Detect which cell encompasses the target text, then output its (X, Y) center coordinate. 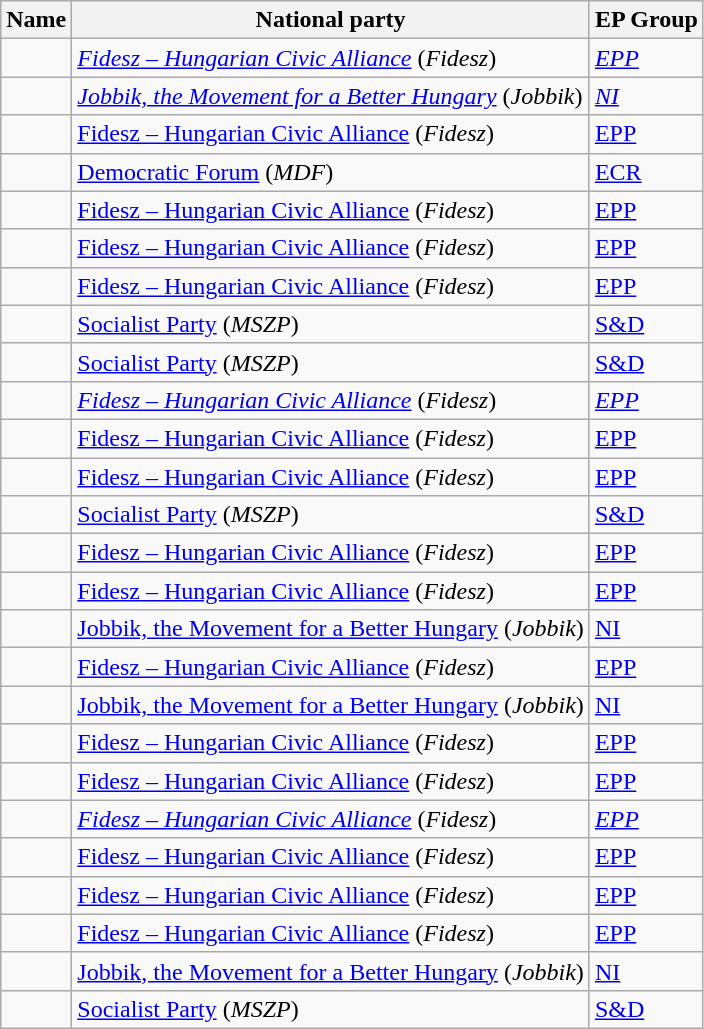
National party (331, 20)
Name (36, 20)
Democratic Forum (MDF) (331, 172)
ECR (646, 172)
EP Group (646, 20)
